From the cell containing the given text, extract its center point as [X, Y] coordinate. 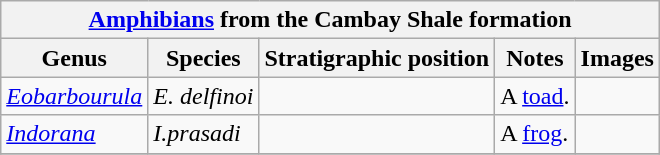
Amphibians from the Cambay Shale formation [330, 20]
Images [617, 58]
A frog. [535, 134]
E. delfinoi [204, 96]
A toad. [535, 96]
Indorana [74, 134]
Eobarbourula [74, 96]
Species [204, 58]
Stratigraphic position [377, 58]
Notes [535, 58]
I.prasadi [204, 134]
Genus [74, 58]
